Output the (x, y) coordinate of the center of the cell containing the given text.  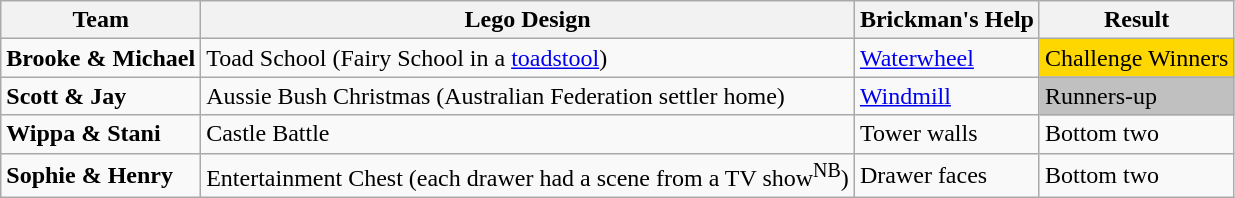
Lego Design (528, 20)
Wippa & Stani (101, 134)
Result (1136, 20)
Waterwheel (946, 58)
Brooke & Michael (101, 58)
Challenge Winners (1136, 58)
Aussie Bush Christmas (Australian Federation settler home) (528, 96)
Runners-up (1136, 96)
Entertainment Chest (each drawer had a scene from a TV showNB) (528, 176)
Scott & Jay (101, 96)
Windmill (946, 96)
Castle Battle (528, 134)
Toad School (Fairy School in a toadstool) (528, 58)
Drawer faces (946, 176)
Tower walls (946, 134)
Brickman's Help (946, 20)
Team (101, 20)
Sophie & Henry (101, 176)
